Output the (x, y) coordinate of the center of the cell containing the given text.  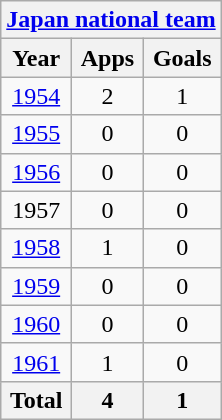
1954 (36, 96)
1959 (36, 286)
1960 (36, 324)
1955 (36, 134)
4 (108, 400)
Japan national team (111, 20)
Total (36, 400)
1957 (36, 210)
2 (108, 96)
Goals (182, 58)
Year (36, 58)
1958 (36, 248)
Apps (108, 58)
1956 (36, 172)
1961 (36, 362)
